Output the (x, y) coordinate of the center of the cell containing the given text.  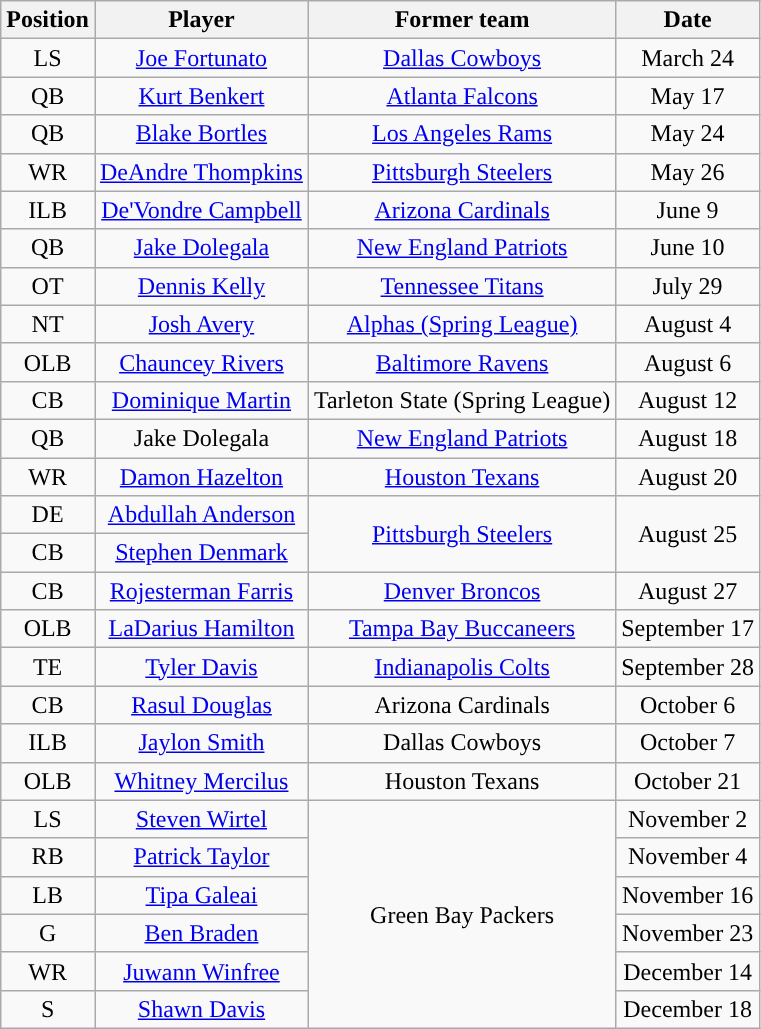
Whitney Mercilus (201, 781)
Denver Broncos (462, 591)
Jaylon Smith (201, 743)
June 10 (688, 248)
May 17 (688, 96)
December 18 (688, 1009)
August 20 (688, 477)
Abdullah Anderson (201, 515)
Tyler Davis (201, 667)
TE (48, 667)
S (48, 1009)
August 12 (688, 400)
July 29 (688, 286)
Baltimore Ravens (462, 362)
LaDarius Hamilton (201, 629)
DeAndre Thompkins (201, 172)
Damon Hazelton (201, 477)
November 23 (688, 933)
August 27 (688, 591)
G (48, 933)
Tampa Bay Buccaneers (462, 629)
Indianapolis Colts (462, 667)
Rojesterman Farris (201, 591)
NT (48, 324)
Tennessee Titans (462, 286)
Stephen Denmark (201, 553)
Steven Wirtel (201, 819)
October 7 (688, 743)
December 14 (688, 971)
Joe Fortunato (201, 58)
Date (688, 20)
Atlanta Falcons (462, 96)
RB (48, 857)
Green Bay Packers (462, 914)
June 9 (688, 210)
Los Angeles Rams (462, 134)
Tarleton State (Spring League) (462, 400)
DE (48, 515)
Patrick Taylor (201, 857)
November 4 (688, 857)
Josh Avery (201, 324)
Tipa Galeai (201, 895)
Chauncey Rivers (201, 362)
Juwann Winfree (201, 971)
August 25 (688, 534)
LB (48, 895)
Position (48, 20)
Kurt Benkert (201, 96)
November 16 (688, 895)
OT (48, 286)
October 21 (688, 781)
Alphas (Spring League) (462, 324)
Blake Bortles (201, 134)
September 17 (688, 629)
Player (201, 20)
De'Vondre Campbell (201, 210)
Former team (462, 20)
September 28 (688, 667)
August 18 (688, 438)
March 24 (688, 58)
Ben Braden (201, 933)
Rasul Douglas (201, 705)
November 2 (688, 819)
August 6 (688, 362)
Dominique Martin (201, 400)
May 24 (688, 134)
Dennis Kelly (201, 286)
Shawn Davis (201, 1009)
October 6 (688, 705)
May 26 (688, 172)
August 4 (688, 324)
